Output the (x, y) coordinate of the center of the cell containing the given text.  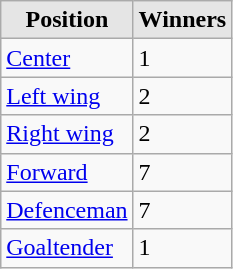
Center (67, 58)
Left wing (67, 96)
Winners (182, 20)
Position (67, 20)
Defenceman (67, 210)
Goaltender (67, 248)
Right wing (67, 134)
Forward (67, 172)
